Scan for the cell matching the given text and deliver its (x, y) coordinate at center. 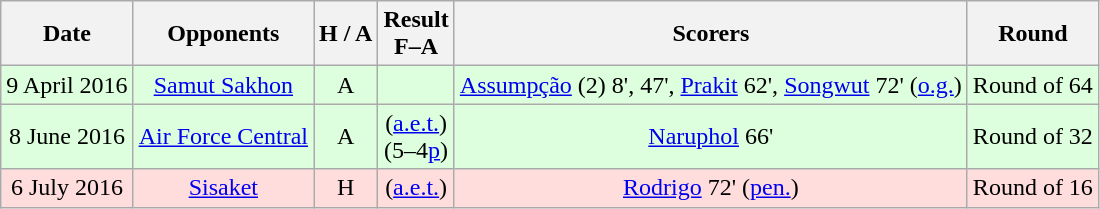
Rodrigo 72' (pen.) (710, 188)
Assumpção (2) 8', 47', Prakit 62', Songwut 72' (o.g.) (710, 85)
Round of 16 (1032, 188)
(a.e.t.)(5–4p) (416, 136)
Air Force Central (223, 136)
6 July 2016 (67, 188)
Round (1032, 34)
Opponents (223, 34)
(a.e.t.) (416, 188)
Samut Sakhon (223, 85)
Round of 64 (1032, 85)
Round of 32 (1032, 136)
9 April 2016 (67, 85)
H (346, 188)
H / A (346, 34)
Scorers (710, 34)
Sisaket (223, 188)
ResultF–A (416, 34)
Date (67, 34)
Naruphol 66' (710, 136)
8 June 2016 (67, 136)
